From the cell containing the given text, extract its center point as [x, y] coordinate. 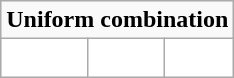
Pants [200, 58]
Uniform combination [118, 20]
Helmet [44, 58]
Jersey [126, 58]
